Find where the given text appears and provide that cell's center as (x, y) coordinate. 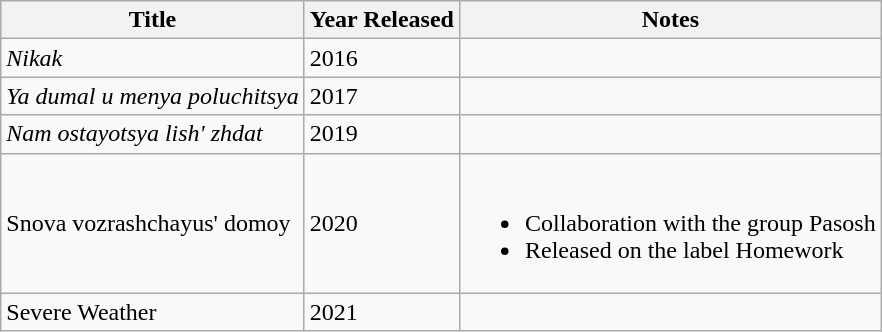
2016 (382, 58)
Notes (670, 20)
2021 (382, 312)
Year Released (382, 20)
Collaboration with the group PasoshReleased on the label Homework (670, 223)
Snova vozrashchayus' domoy (152, 223)
Title (152, 20)
Severe Weather (152, 312)
2017 (382, 96)
Ya dumal u menya poluchitsya (152, 96)
2020 (382, 223)
Nam ostayotsya lish' zhdat (152, 134)
2019 (382, 134)
Nikak (152, 58)
